Scan for the cell matching the given text and deliver its (x, y) coordinate at center. 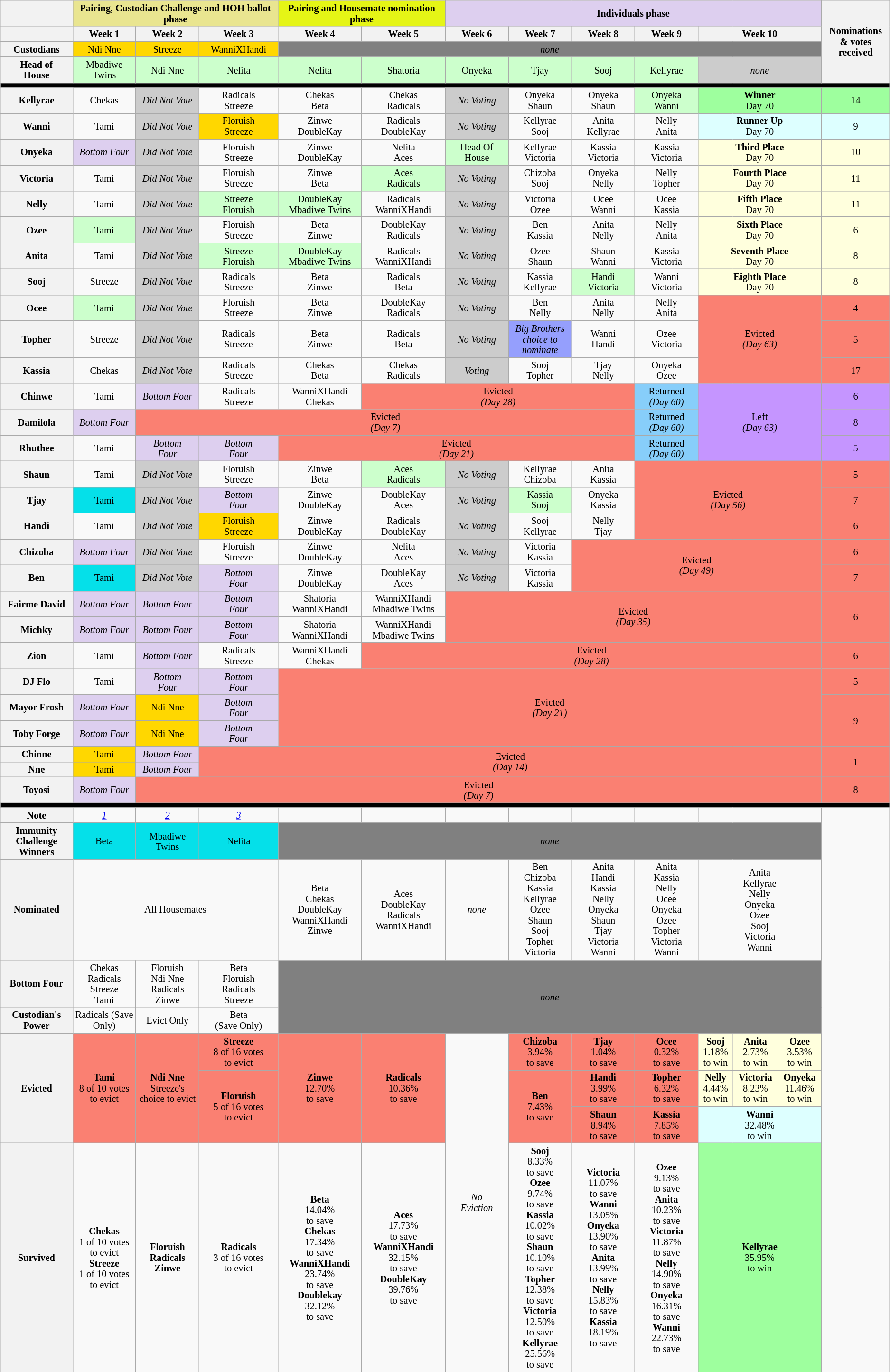
4 (855, 308)
OnyekaWanni (666, 101)
Toby Forge (37, 734)
Victoria8.23%to win (756, 1088)
SoojTopher (540, 370)
Week 10 (760, 34)
OzeeVictoria (666, 339)
Fairme David (37, 604)
Nne (37, 769)
Zion (37, 656)
Shaun8.94%to save (603, 1125)
WanniHandi (603, 339)
OnyekaKassia (603, 500)
Topher6.32%to save (666, 1088)
Nominations& votesreceived (855, 41)
Custodians (37, 49)
Onyeka11.46%to win (800, 1088)
SoojKellyrae (540, 526)
Fifth PlaceDay 70 (760, 204)
ChizobaSooj (540, 178)
Ozee9.13%to saveAnita10.23%to saveVictoria11.87%to saveNelly14.90%to saveOnyeka16.31%to saveWanni22.73%to save (666, 1257)
Ben (37, 578)
Seventh PlaceDay 70 (760, 256)
Third PlaceDay 70 (760, 152)
OnyekaNelly (603, 178)
Sooj1.18%to win (716, 1052)
Victoria11.07%to saveWanni13.05%Onyeka13.90%to saveAnita13.99%to saveNelly15.83%to saveKassia18.19%to save (603, 1257)
Tjay1.04%to save (603, 1052)
Kassia7.85%to save (666, 1125)
Evicted(Day 14) (510, 762)
Victoria (37, 178)
Anita (37, 256)
OceeWanni (603, 204)
Pairing, Custodian Challenge and HOH ballot phase (176, 13)
Chizoba3.94%to save (540, 1052)
Beta14.04%to saveChekas17.34%to saveWanniXHandi23.74%to saveDoublekay32.12%to save (320, 1257)
Head ofHouse (37, 69)
Wanni32.48%to win (760, 1125)
OceeKassia (666, 204)
Survived (37, 1257)
Radicals10.36%to save (403, 1088)
AnitaKassia (603, 474)
Week 3 (238, 34)
BenKassia (540, 230)
AnitaHandiKassiaNellyOnyekaShaunTjayVictoriaWanni (603, 909)
BenNelly (540, 308)
BenChizobaKassiaKellyraeOzeeShaunSoojTopherVictoria (540, 909)
Michky (37, 629)
BetaFloruishRadicalsStreeze (238, 984)
Kassia (37, 370)
All Housemates (176, 909)
Fourth PlaceDay 70 (760, 178)
Head OfHouse (477, 152)
NellyTopher (666, 178)
Left(Day 63) (760, 422)
WinnerDay 70 (760, 101)
NellyTjay (603, 526)
Ocee0.32%to save (666, 1052)
AnitaKassiaNellyOceeOnyekaOzeeTopherVictoriaWanni (666, 909)
ShaunWanni (603, 256)
HandiVictoria (603, 282)
Individuals phase (633, 13)
Topher (37, 339)
Evicted(Day 49) (696, 565)
Toyosi (37, 790)
FloruishNdi NneRadicalsZinwe (167, 984)
NoEviction (477, 1203)
Handi (37, 526)
Ozee (37, 230)
Big Brothers choice to nominate (540, 339)
KassiaSooj (540, 500)
Mayor Frosh (37, 707)
Beta(Save Only) (238, 1020)
TjayNelly (603, 370)
DJ Flo (37, 681)
ChekasRadicalsStreezeTami (104, 984)
FloruishRadicalsZinwe (167, 1257)
Streeze8 of 16 votesto evict (238, 1052)
Evicted(Day 35) (633, 617)
3 (238, 815)
Runner UpDay 70 (760, 126)
Pairing and Housemate nomination phase (362, 13)
Nelly (37, 204)
14 (855, 101)
Sixth PlaceDay 70 (760, 230)
Evicted(Day 63) (760, 339)
Week 4 (320, 34)
AnitaKellyrae (603, 126)
2 (167, 815)
Floruish5 of 16 votesto evict (238, 1106)
Tami8 of 10 votesto evict (104, 1088)
Radicals3 of 16 votesto evict (238, 1257)
Aces17.73%to saveWanniXHandi32.15%to saveDoubleKay39.76%to save (403, 1257)
WanniVictoria (666, 282)
Chekas1 of 10 votesto evictStreeze1 of 10 votesto evict (104, 1257)
Damilola (37, 422)
KellyraeVictoria (540, 152)
AnitaKellyraeNellyOnyekaOzeeSoojVictoriaWanni (760, 909)
Chinne (37, 754)
Kellyrae35.95%to win (760, 1257)
Week 5 (403, 34)
Handi3.99%to save (603, 1088)
OzeeShaun (540, 256)
Sooj8.33%to saveOzee9.74%to saveKassia10.02%to saveShaun10.10%to saveTopher12.38%to saveVictoria12.50%to saveKellyrae25.56%to save (540, 1257)
Rhuthee (37, 448)
Shatoria (403, 69)
Week 2 (167, 34)
Shaun (37, 474)
Zinwe12.70%to save (320, 1088)
KellyraeChizoba (540, 474)
Ocee (37, 308)
Evicted (37, 1088)
VictoriaOzee (540, 204)
Nelly4.44%to win (716, 1088)
Evicted(Day 56) (728, 500)
Week 8 (603, 34)
Immunity ChallengeWinners (37, 841)
BetaChekasDoubleKayWanniXHandiZinwe (320, 909)
Voting (477, 370)
Week 7 (540, 34)
17 (855, 370)
Ozee3.53%to win (800, 1052)
Week 1 (104, 34)
10 (855, 152)
Custodian's Power (37, 1020)
AcesDoubleKayRadicalsWanniXHandi (403, 909)
Eighth PlaceDay 70 (760, 282)
Anita2.73%to win (756, 1052)
Wanni (37, 126)
WanniXHandi (238, 49)
Radicals (Save Only) (104, 1020)
Ndi NneStreeze's choice to evict (167, 1088)
Nominated (37, 909)
Chizoba (37, 551)
Chinwe (37, 396)
Beta (104, 841)
Evict Only (167, 1020)
KassiaKellyrae (540, 282)
OnyekaOzee (666, 370)
Note (37, 815)
KellyraeSooj (540, 126)
Week 9 (666, 34)
Ben7.43%to save (540, 1106)
Week 6 (477, 34)
